For the text-containing cell, return its midpoint in (X, Y) coordinate format. 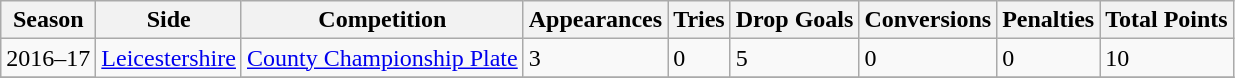
Appearances (595, 20)
2016–17 (48, 58)
County Championship Plate (382, 58)
Side (169, 20)
Penalties (1048, 20)
Tries (700, 20)
Leicestershire (169, 58)
Season (48, 20)
3 (595, 58)
Competition (382, 20)
Total Points (1167, 20)
Drop Goals (794, 20)
10 (1167, 58)
Conversions (928, 20)
5 (794, 58)
